Locate the cell with the specified text and output its [X, Y] center coordinate. 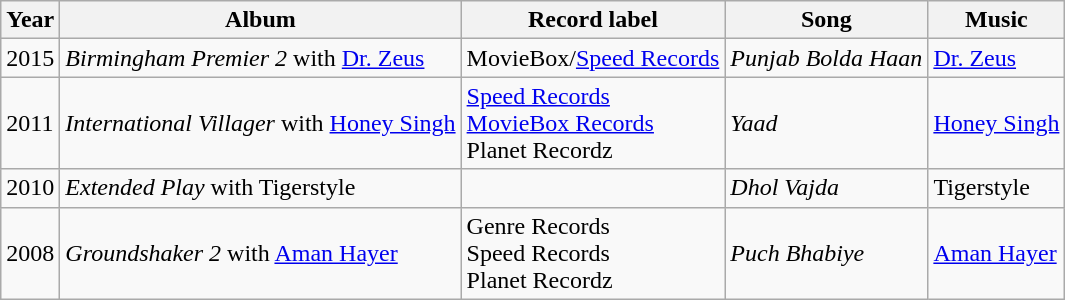
Album [260, 20]
Year [30, 20]
Genre RecordsSpeed RecordsPlanet Recordz [593, 253]
Music [996, 20]
Honey Singh [996, 123]
Yaad [826, 123]
2010 [30, 188]
International Villager with Honey Singh [260, 123]
2015 [30, 58]
Song [826, 20]
Tigerstyle [996, 188]
Birmingham Premier 2 with Dr. Zeus [260, 58]
Aman Hayer [996, 253]
MovieBox/Speed Records [593, 58]
Extended Play with Tigerstyle [260, 188]
2011 [30, 123]
2008 [30, 253]
Dr. Zeus [996, 58]
Dhol Vajda [826, 188]
Record label [593, 20]
Puch Bhabiye [826, 253]
Speed RecordsMovieBox RecordsPlanet Recordz [593, 123]
Groundshaker 2 with Aman Hayer [260, 253]
Punjab Bolda Haan [826, 58]
